For the text-containing cell, return its midpoint in [X, Y] coordinate format. 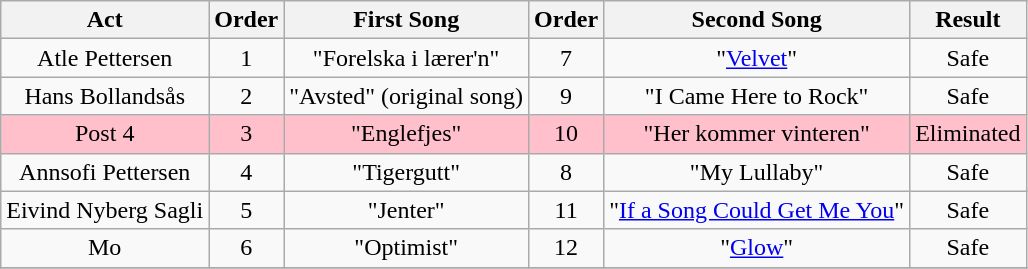
"Optimist" [406, 248]
Post 4 [105, 134]
11 [566, 210]
5 [246, 210]
2 [246, 96]
10 [566, 134]
"Jenter" [406, 210]
"Her kommer vinteren" [757, 134]
"Glow" [757, 248]
Hans Bollandsås [105, 96]
Eliminated [968, 134]
Atle Pettersen [105, 58]
"Englefjes" [406, 134]
6 [246, 248]
"I Came Here to Rock" [757, 96]
Eivind Nyberg Sagli [105, 210]
Mo [105, 248]
Annsofi Pettersen [105, 172]
"My Lullaby" [757, 172]
7 [566, 58]
4 [246, 172]
"Tigergutt" [406, 172]
Second Song [757, 20]
8 [566, 172]
"Avsted" (original song) [406, 96]
1 [246, 58]
9 [566, 96]
"Velvet" [757, 58]
"Forelska i lærer'n" [406, 58]
"If a Song Could Get Me You" [757, 210]
Result [968, 20]
12 [566, 248]
Act [105, 20]
First Song [406, 20]
3 [246, 134]
